Return the [x, y] coordinate for the center point of the cell that contains the specified text.  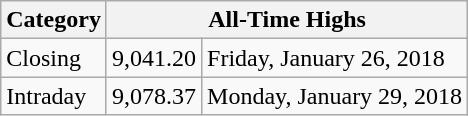
Category [54, 20]
9,041.20 [154, 58]
Closing [54, 58]
9,078.37 [154, 96]
All-Time Highs [286, 20]
Friday, January 26, 2018 [335, 58]
Intraday [54, 96]
Monday, January 29, 2018 [335, 96]
